Determine the [X, Y] coordinate at the center of the cell enclosing the given text.  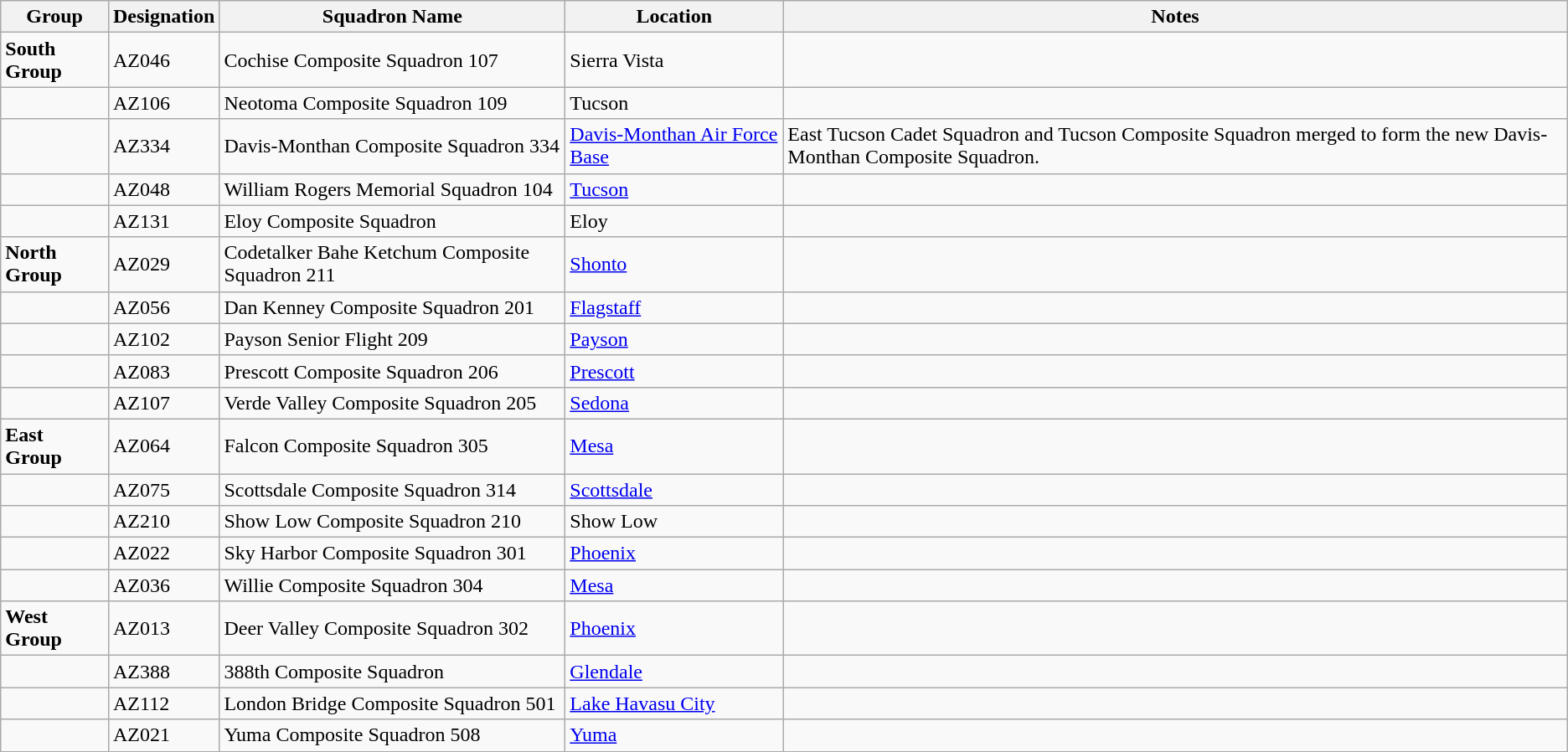
AZ021 [163, 735]
AZ013 [163, 628]
AZ022 [163, 554]
AZ112 [163, 703]
Neotoma Composite Squadron 109 [392, 103]
Davis-Monthan Composite Squadron 334 [392, 146]
London Bridge Composite Squadron 501 [392, 703]
Payson Senior Flight 209 [392, 339]
Shonto [674, 265]
Scottsdale [674, 490]
AZ036 [163, 585]
AZ083 [163, 371]
AZ106 [163, 103]
AZ334 [163, 146]
Designation [163, 17]
AZ107 [163, 403]
Deer Valley Composite Squadron 302 [392, 628]
Sky Harbor Composite Squadron 301 [392, 554]
Eloy [674, 221]
Prescott [674, 371]
Squadron Name [392, 17]
AZ046 [163, 60]
AZ064 [163, 446]
AZ388 [163, 672]
Flagstaff [674, 307]
Show Low [674, 522]
Yuma [674, 735]
AZ102 [163, 339]
AZ131 [163, 221]
Lake Havasu City [674, 703]
Dan Kenney Composite Squadron 201 [392, 307]
Location [674, 17]
William Rogers Memorial Squadron 104 [392, 189]
West Group [55, 628]
Codetalker Bahe Ketchum Composite Squadron 211 [392, 265]
Payson [674, 339]
Falcon Composite Squadron 305 [392, 446]
Sierra Vista [674, 60]
Show Low Composite Squadron 210 [392, 522]
East Group [55, 446]
Davis-Monthan Air Force Base [674, 146]
Eloy Composite Squadron [392, 221]
AZ056 [163, 307]
Sedona [674, 403]
388th Composite Squadron [392, 672]
Notes [1175, 17]
Yuma Composite Squadron 508 [392, 735]
Willie Composite Squadron 304 [392, 585]
AZ029 [163, 265]
AZ210 [163, 522]
Cochise Composite Squadron 107 [392, 60]
Verde Valley Composite Squadron 205 [392, 403]
AZ048 [163, 189]
South Group [55, 60]
Scottsdale Composite Squadron 314 [392, 490]
Group [55, 17]
Glendale [674, 672]
North Group [55, 265]
AZ075 [163, 490]
East Tucson Cadet Squadron and Tucson Composite Squadron merged to form the new Davis-Monthan Composite Squadron. [1175, 146]
Prescott Composite Squadron 206 [392, 371]
